Determine the [X, Y] coordinate at the center of the cell enclosing the given text.  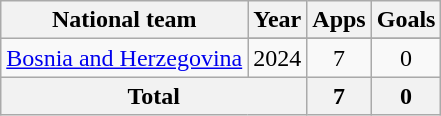
Apps [339, 20]
Bosnia and Herzegovina [124, 58]
National team [124, 20]
Year [278, 20]
Total [154, 96]
2024 [278, 58]
Goals [406, 20]
